Extract the [x, y] coordinate from the center of the cell holding the provided text.  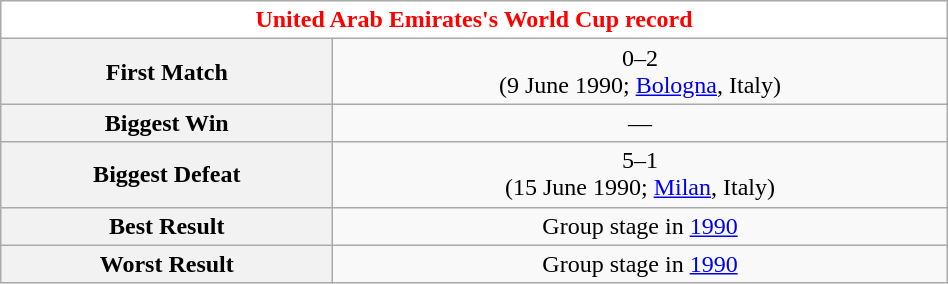
— [640, 123]
Biggest Defeat [167, 174]
United Arab Emirates's World Cup record [474, 20]
Best Result [167, 226]
5–1 (15 June 1990; Milan, Italy) [640, 174]
Worst Result [167, 264]
First Match [167, 72]
Biggest Win [167, 123]
0–2 (9 June 1990; Bologna, Italy) [640, 72]
